Return [x, y] of the center of cell containing provided text 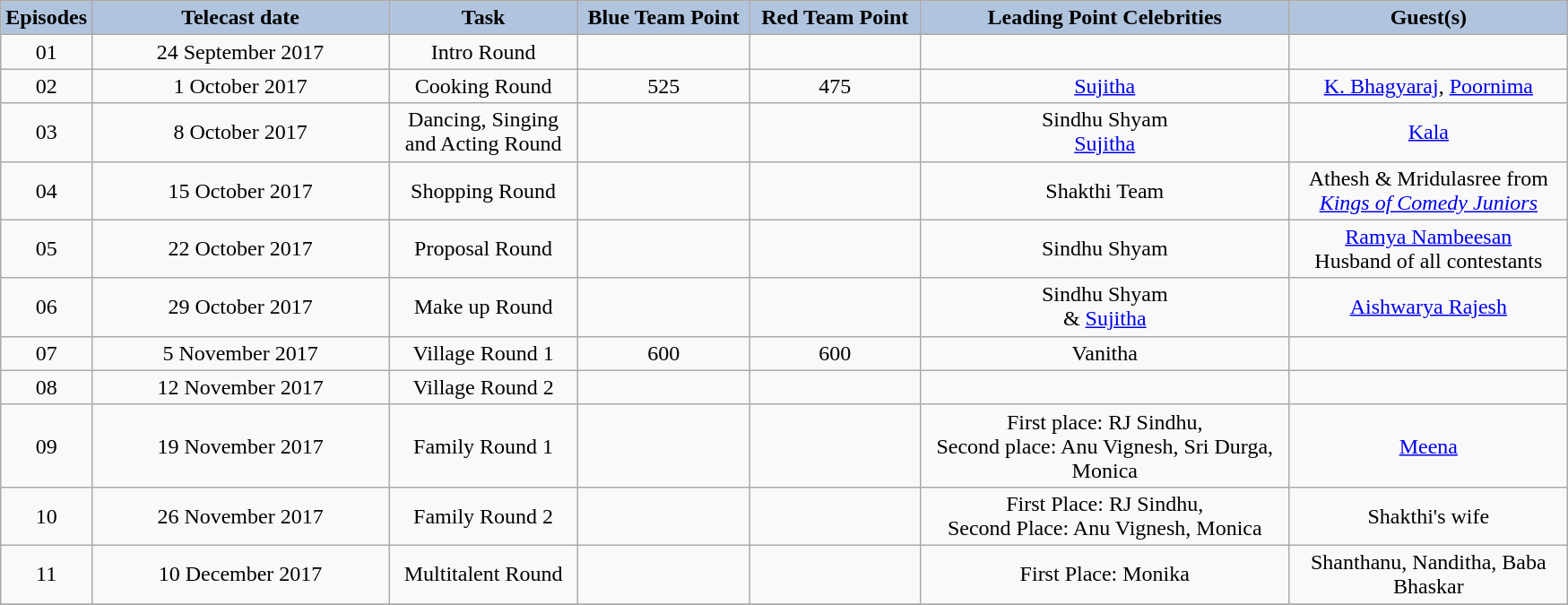
Village Round 2 [484, 387]
Sindhu Shyam & Sujitha [1105, 307]
07 [47, 353]
08 [47, 387]
Guest(s) [1429, 18]
First Place: Monika [1105, 574]
Athesh & Mridulasree from Kings of Comedy Juniors [1429, 190]
Make up Round [484, 307]
Shakthi's wife [1429, 516]
Village Round 1 [484, 353]
Sindhu Shyam [1105, 249]
09 [47, 445]
Telecast date [240, 18]
Leading Point Celebrities [1105, 18]
525 [663, 86]
Shopping Round [484, 190]
First Place: RJ Sindhu, Second Place: Anu Vignesh, Monica [1105, 516]
Family Round 2 [484, 516]
Ramya Nambeesan Husband of all contestants [1429, 249]
Shakthi Team [1105, 190]
8 October 2017 [240, 133]
04 [47, 190]
Episodes [47, 18]
29 October 2017 [240, 307]
Multitalent Round [484, 574]
Aishwarya Rajesh [1429, 307]
Task [484, 18]
Family Round 1 [484, 445]
26 November 2017 [240, 516]
02 [47, 86]
Dancing, Singing and Acting Round [484, 133]
5 November 2017 [240, 353]
05 [47, 249]
24 September 2017 [240, 52]
Intro Round [484, 52]
475 [836, 86]
03 [47, 133]
12 November 2017 [240, 387]
Vanitha [1105, 353]
11 [47, 574]
06 [47, 307]
10 December 2017 [240, 574]
10 [47, 516]
15 October 2017 [240, 190]
Sindhu ShyamSujitha [1105, 133]
Proposal Round [484, 249]
1 October 2017 [240, 86]
Meena [1429, 445]
Cooking Round [484, 86]
Shanthanu, Nanditha, Baba Bhaskar [1429, 574]
01 [47, 52]
K. Bhagyaraj, Poornima [1429, 86]
Blue Team Point [663, 18]
Kala [1429, 133]
22 October 2017 [240, 249]
Sujitha [1105, 86]
Red Team Point [836, 18]
First place: RJ Sindhu, Second place: Anu Vignesh, Sri Durga, Monica [1105, 445]
19 November 2017 [240, 445]
